Return (x, y) of the center of cell containing provided text 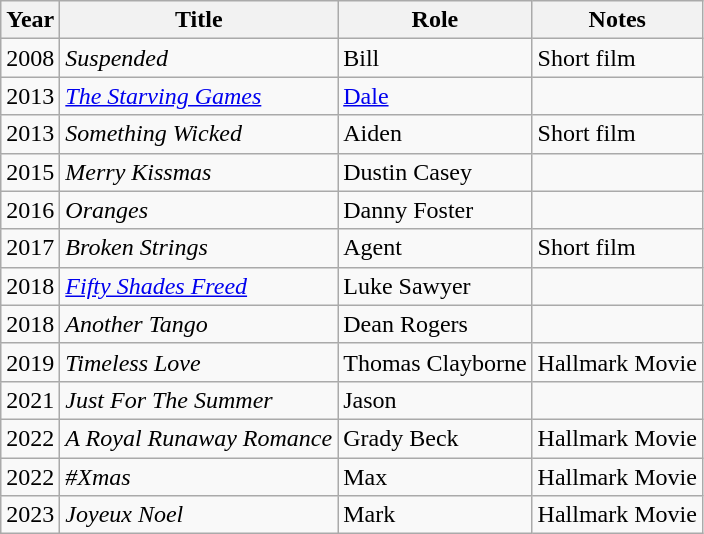
Thomas Clayborne (435, 362)
Oranges (199, 210)
The Starving Games (199, 96)
Role (435, 20)
Dustin Casey (435, 172)
Jason (435, 400)
Fifty Shades Freed (199, 286)
#Xmas (199, 477)
Grady Beck (435, 438)
Timeless Love (199, 362)
2017 (30, 248)
Aiden (435, 134)
Dean Rogers (435, 324)
Title (199, 20)
2008 (30, 58)
Mark (435, 515)
Notes (617, 20)
Luke Sawyer (435, 286)
Just For The Summer (199, 400)
Joyeux Noel (199, 515)
Merry Kissmas (199, 172)
A Royal Runaway Romance (199, 438)
Bill (435, 58)
Max (435, 477)
2015 (30, 172)
Dale (435, 96)
Something Wicked (199, 134)
Another Tango (199, 324)
Agent (435, 248)
2019 (30, 362)
Year (30, 20)
Suspended (199, 58)
2021 (30, 400)
Broken Strings (199, 248)
Danny Foster (435, 210)
2016 (30, 210)
2023 (30, 515)
